Scan for the cell matching the given text and deliver its [x, y] coordinate at center. 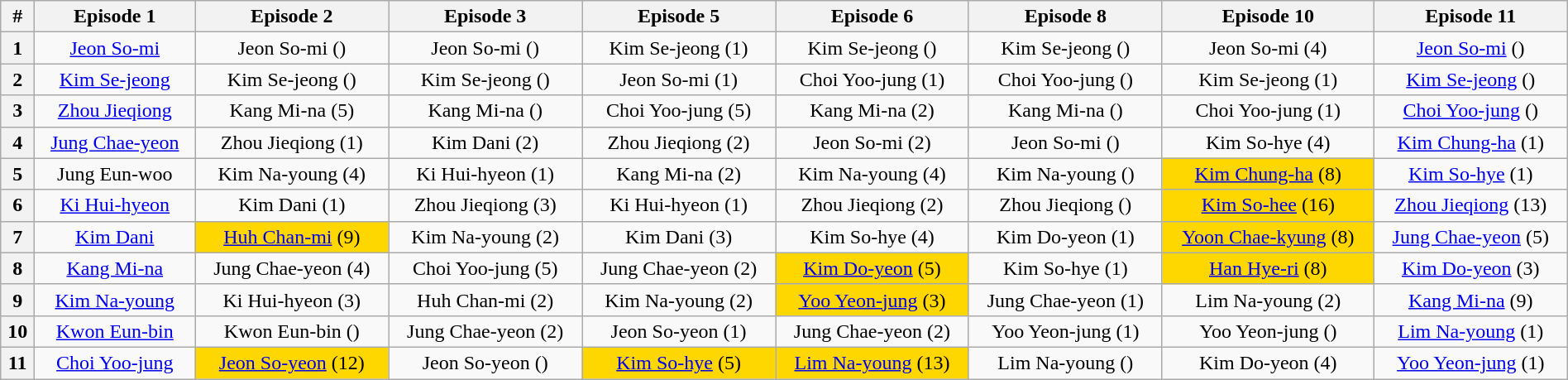
Jung Chae-yeon [115, 142]
Kim Chung-ha (8) [1268, 174]
Jeon So-yeon (12) [292, 363]
Jeon So-mi (1) [679, 79]
Episode 3 [485, 17]
11 [18, 363]
Jung Chae-yeon (1) [1065, 300]
Lim Na-young (13) [872, 363]
Kim Na-young () [1065, 174]
Yoon Chae-kyung (8) [1268, 237]
Lim Na-young (1) [1470, 331]
Zhou Jieqiong (1) [292, 142]
Jeon So-mi (2) [872, 142]
5 [18, 174]
Episode 1 [115, 17]
Kwon Eun-bin [115, 331]
4 [18, 142]
Lim Na-young () [1065, 363]
10 [18, 331]
Kwon Eun-bin () [292, 331]
2 [18, 79]
9 [18, 300]
Zhou Jieqiong () [1065, 205]
Yoo Yeon-jung () [1268, 331]
Kim Dani [115, 237]
Ki Hui-hyeon (3) [292, 300]
3 [18, 111]
Kim Dani (2) [485, 142]
Ki Hui-hyeon [115, 205]
Kim Se-jeong [115, 79]
Jeon So-mi [115, 48]
# [18, 17]
Kim Chung-ha (1) [1470, 142]
Zhou Jieqiong (13) [1470, 205]
Episode 8 [1065, 17]
Jeon So-yeon () [485, 363]
Kim Dani (3) [679, 237]
Yoo Yeon-jung (3) [872, 300]
Jeon So-mi (4) [1268, 48]
Episode 11 [1470, 17]
Kang Mi-na (9) [1470, 300]
Episode 10 [1268, 17]
Kim Do-yeon (3) [1470, 268]
Kang Mi-na [115, 268]
Kim Do-yeon (4) [1268, 363]
Kim Na-young [115, 300]
Zhou Jieqiong (3) [485, 205]
Episode 6 [872, 17]
Kim Do-yeon (1) [1065, 237]
Choi Yoo-jung [115, 363]
Jeon So-yeon (1) [679, 331]
Zhou Jieqiong [115, 111]
Episode 5 [679, 17]
Huh Chan-mi (9) [292, 237]
7 [18, 237]
Kim So-hye (5) [679, 363]
Kim Do-yeon (5) [872, 268]
Han Hye-ri (8) [1268, 268]
Huh Chan-mi (2) [485, 300]
Lim Na-young (2) [1268, 300]
Jung Chae-yeon (4) [292, 268]
Kim Dani (1) [292, 205]
Jung Eun-woo [115, 174]
6 [18, 205]
8 [18, 268]
Jung Chae-yeon (5) [1470, 237]
Kim So-hee (16) [1268, 205]
1 [18, 48]
Episode 2 [292, 17]
Kang Mi-na (5) [292, 111]
